Determine the (x, y) coordinate at the center of the cell enclosing the given text.  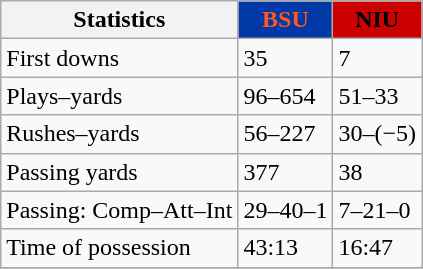
56–227 (286, 134)
NIU (378, 20)
7–21–0 (378, 210)
7 (378, 58)
Passing: Comp–Att–Int (120, 210)
35 (286, 58)
BSU (286, 20)
Rushes–yards (120, 134)
Passing yards (120, 172)
96–654 (286, 96)
38 (378, 172)
Statistics (120, 20)
29–40–1 (286, 210)
43:13 (286, 248)
First downs (120, 58)
30–(−5) (378, 134)
Plays–yards (120, 96)
Time of possession (120, 248)
51–33 (378, 96)
377 (286, 172)
16:47 (378, 248)
